Output the [x, y] coordinate of the center of the cell containing the given text.  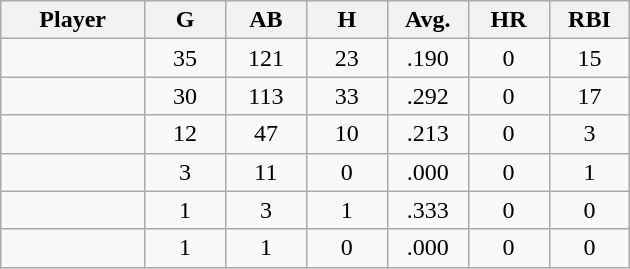
H [346, 20]
47 [266, 134]
121 [266, 58]
.333 [428, 210]
HR [508, 20]
113 [266, 96]
35 [186, 58]
11 [266, 172]
17 [590, 96]
.292 [428, 96]
12 [186, 134]
.190 [428, 58]
RBI [590, 20]
30 [186, 96]
Avg. [428, 20]
33 [346, 96]
15 [590, 58]
10 [346, 134]
.213 [428, 134]
23 [346, 58]
AB [266, 20]
Player [73, 20]
G [186, 20]
